Extract the (X, Y) coordinate from the center of the cell holding the provided text.  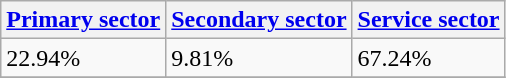
Secondary sector (259, 20)
9.81% (259, 58)
Primary sector (84, 20)
67.24% (428, 58)
Service sector (428, 20)
22.94% (84, 58)
